Determine the [X, Y] coordinate at the center of the cell enclosing the given text.  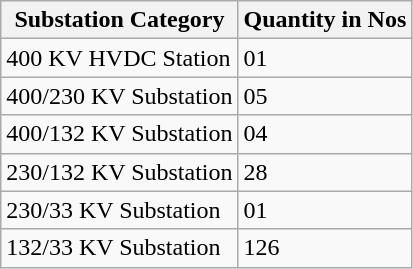
400 KV HVDC Station [120, 58]
126 [325, 248]
400/132 KV Substation [120, 134]
05 [325, 96]
230/132 KV Substation [120, 172]
28 [325, 172]
400/230 KV Substation [120, 96]
Substation Category [120, 20]
230/33 KV Substation [120, 210]
04 [325, 134]
132/33 KV Substation [120, 248]
Quantity in Nos [325, 20]
